Output the (X, Y) coordinate of the center of the cell containing the given text.  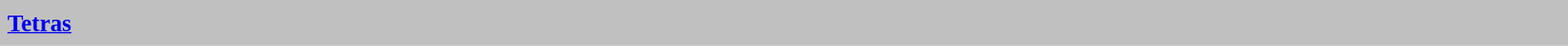
Tetras (784, 23)
